Search for the cell housing the specified text and yield its (x, y) center coordinate. 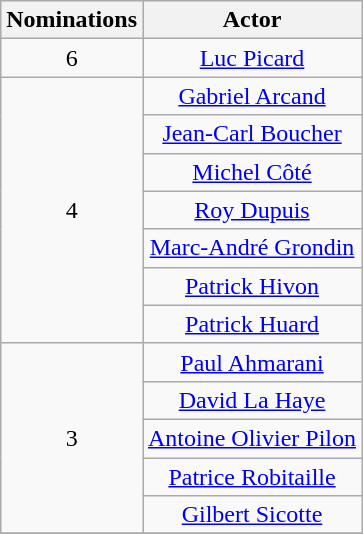
3 (72, 438)
Jean-Carl Boucher (252, 134)
Paul Ahmarani (252, 362)
Patrick Huard (252, 324)
Michel Côté (252, 172)
Antoine Olivier Pilon (252, 438)
David La Haye (252, 400)
Gilbert Sicotte (252, 515)
Marc-André Grondin (252, 248)
4 (72, 210)
Actor (252, 20)
Luc Picard (252, 58)
Gabriel Arcand (252, 96)
Nominations (72, 20)
Patrick Hivon (252, 286)
Patrice Robitaille (252, 477)
Roy Dupuis (252, 210)
6 (72, 58)
